Output the [X, Y] coordinate of the center of the cell containing the given text.  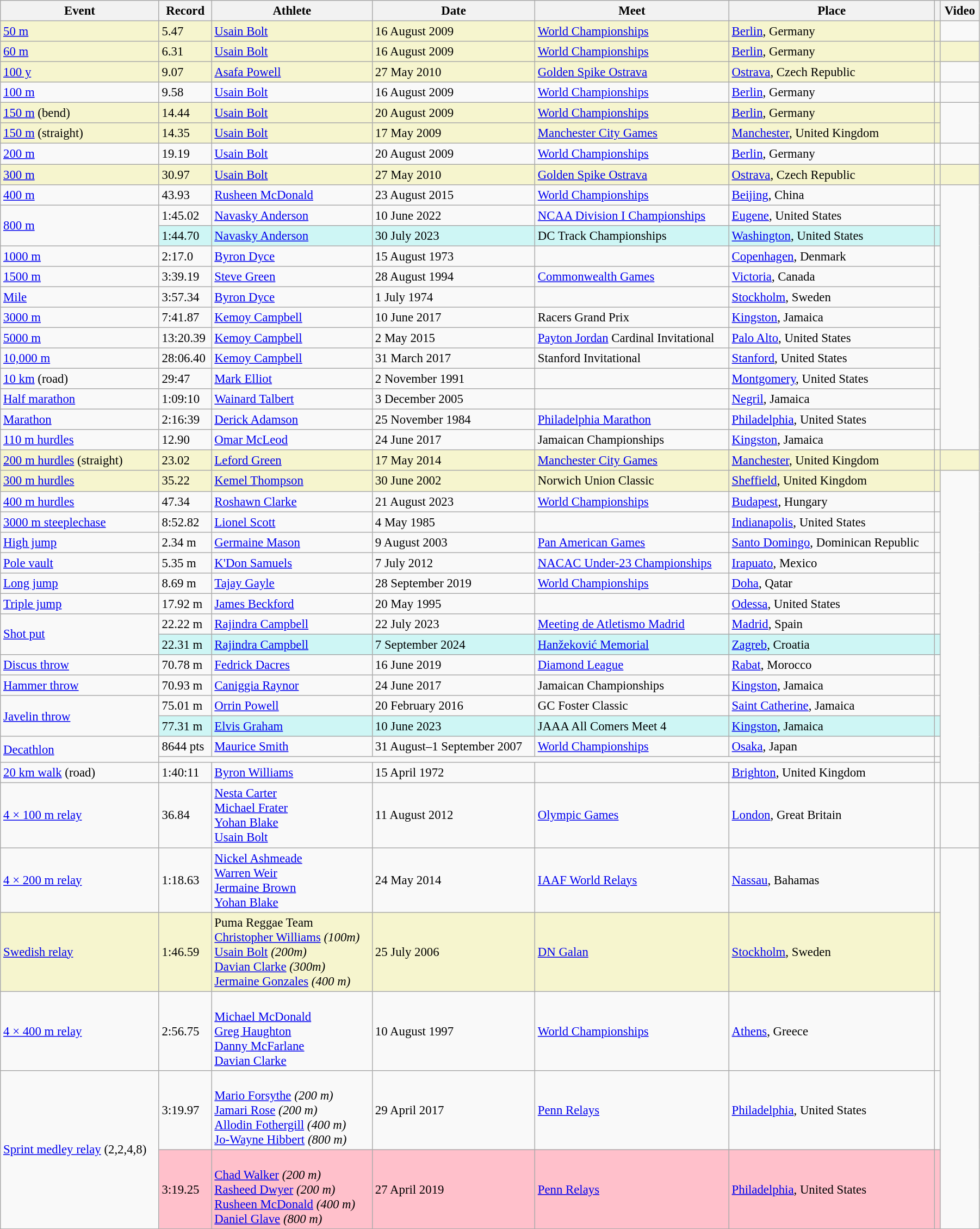
9.58 [185, 92]
Beijing, China [832, 195]
3000 m steeplechase [79, 522]
10 June 2017 [454, 318]
15 April 1972 [454, 773]
Marathon [79, 420]
1500 m [79, 277]
12.90 [185, 440]
Stanford Invitational [632, 358]
Budapest, Hungary [832, 501]
3:39.19 [185, 277]
17.92 m [185, 604]
Omar McLeod [292, 440]
Nassau, Bahamas [832, 880]
Nickel AshmeadeWarren WeirJermaine BrownYohan Blake [292, 880]
1:18.63 [185, 880]
16 June 2019 [454, 665]
30 June 2002 [454, 481]
Mile [79, 297]
300 m [79, 175]
6.31 [185, 52]
Record [185, 11]
Norwich Union Classic [632, 481]
DC Track Championships [632, 235]
NCAA Division I Championships [632, 215]
Hanžeković Memorial [632, 644]
7 July 2012 [454, 563]
Triple jump [79, 604]
1:40:11 [185, 773]
70.93 m [185, 686]
1 July 1974 [454, 297]
Steve Green [292, 277]
2:56.75 [185, 1031]
Eugene, United States [832, 215]
200 m [79, 154]
High jump [79, 542]
JAAA All Comers Meet 4 [632, 727]
Place [832, 11]
36.84 [185, 816]
Diamond League [632, 665]
5.47 [185, 32]
Derick Adamson [292, 420]
Irapuato, Mexico [832, 563]
Byron Williams [292, 773]
Video [959, 11]
21 August 2023 [454, 501]
Meet [632, 11]
4 × 200 m relay [79, 880]
Commonwealth Games [632, 277]
Hammer throw [79, 686]
Osaka, Japan [832, 747]
GC Foster Classic [632, 706]
3000 m [79, 318]
30 July 2023 [454, 235]
Indianapolis, United States [832, 522]
3:19.97 [185, 1110]
75.01 m [185, 706]
Rusheen McDonald [292, 195]
1:46.59 [185, 952]
James Beckford [292, 604]
Doha, Qatar [832, 584]
4 May 1985 [454, 522]
9.07 [185, 72]
2 May 2015 [454, 338]
1000 m [79, 256]
Elvis Graham [292, 727]
Palo Alto, United States [832, 338]
13:20.39 [185, 338]
22.31 m [185, 644]
25 July 2006 [454, 952]
Copenhagen, Denmark [832, 256]
Meeting de Atletismo Madrid [632, 624]
Rabat, Morocco [832, 665]
Sheffield, United Kingdom [832, 481]
Pole vault [79, 563]
7:41.87 [185, 318]
22.22 m [185, 624]
22 July 2023 [454, 624]
60 m [79, 52]
20 February 2016 [454, 706]
Tajay Gayle [292, 584]
Stanford, United States [832, 358]
28 September 2019 [454, 584]
20 km walk (road) [79, 773]
10 June 2022 [454, 215]
2.34 m [185, 542]
London, Great Britain [832, 816]
5000 m [79, 338]
Chad Walker (200 m)Rasheed Dwyer (200 m)Rusheen McDonald (400 m)Daniel Glave (800 m) [292, 1189]
29:47 [185, 379]
11 August 2012 [454, 816]
Maurice Smith [292, 747]
27 April 2019 [454, 1189]
Athens, Greece [832, 1031]
10 km (road) [79, 379]
Germaine Mason [292, 542]
300 m hurdles [79, 481]
25 November 1984 [454, 420]
Discus throw [79, 665]
DN Galan [632, 952]
14.35 [185, 133]
19.19 [185, 154]
10 August 1997 [454, 1031]
3:57.34 [185, 297]
4 × 400 m relay [79, 1031]
Decathlon [79, 749]
Caniggia Raynor [292, 686]
Pan American Games [632, 542]
70.78 m [185, 665]
Madrid, Spain [832, 624]
23.02 [185, 461]
Odessa, United States [832, 604]
NACAC Under-23 Championships [632, 563]
77.31 m [185, 727]
43.93 [185, 195]
Santo Domingo, Dominican Republic [832, 542]
Athlete [292, 11]
IAAF World Relays [632, 880]
2 November 1991 [454, 379]
Racers Grand Prix [632, 318]
Mark Elliot [292, 379]
31 August–1 September 2007 [454, 747]
Half marathon [79, 399]
150 m (bend) [79, 113]
3 December 2005 [454, 399]
Mario Forsythe (200 m)Jamari Rose (200 m)Allodin Fothergill (400 m)Jo-Wayne Hibbert (800 m) [292, 1110]
Orrin Powell [292, 706]
28:06.40 [185, 358]
17 May 2009 [454, 133]
Michael McDonaldGreg HaughtonDanny McFarlaneDavian Clarke [292, 1031]
23 August 2015 [454, 195]
Long jump [79, 584]
5.35 m [185, 563]
17 May 2014 [454, 461]
Roshawn Clarke [292, 501]
Event [79, 11]
100 y [79, 72]
24 May 2014 [454, 880]
10 June 2023 [454, 727]
8644 pts [185, 747]
K'Don Samuels [292, 563]
Kemel Thompson [292, 481]
Puma Reggae TeamChristopher Williams (100m)Usain Bolt (200m)Davian Clarke (300m)Jermaine Gonzales (400 m) [292, 952]
50 m [79, 32]
30.97 [185, 175]
Wainard Talbert [292, 399]
47.34 [185, 501]
10,000 m [79, 358]
14.44 [185, 113]
31 March 2017 [454, 358]
29 April 2017 [454, 1110]
Swedish relay [79, 952]
1:09:10 [185, 399]
150 m (straight) [79, 133]
Montgomery, United States [832, 379]
9 August 2003 [454, 542]
Negril, Jamaica [832, 399]
Lionel Scott [292, 522]
Leford Green [292, 461]
Nesta CarterMichael FraterYohan BlakeUsain Bolt [292, 816]
Date [454, 11]
1:45.02 [185, 215]
35.22 [185, 481]
800 m [79, 225]
Fedrick Dacres [292, 665]
Olympic Games [632, 816]
3:19.25 [185, 1189]
20 May 1995 [454, 604]
Shot put [79, 634]
2:16:39 [185, 420]
Washington, United States [832, 235]
15 August 1973 [454, 256]
Brighton, United Kingdom [832, 773]
8:52.82 [185, 522]
Javelin throw [79, 716]
Payton Jordan Cardinal Invitational [632, 338]
Philadelphia Marathon [632, 420]
7 September 2024 [454, 644]
2:17.0 [185, 256]
Saint Catherine, Jamaica [832, 706]
Sprint medley relay (2,2,4,8) [79, 1150]
4 × 100 m relay [79, 816]
28 August 1994 [454, 277]
8.69 m [185, 584]
110 m hurdles [79, 440]
Victoria, Canada [832, 277]
400 m hurdles [79, 501]
1:44.70 [185, 235]
Zagreb, Croatia [832, 644]
200 m hurdles (straight) [79, 461]
Asafa Powell [292, 72]
100 m [79, 92]
400 m [79, 195]
